Detect which cell encompasses the target text, then output its [x, y] center coordinate. 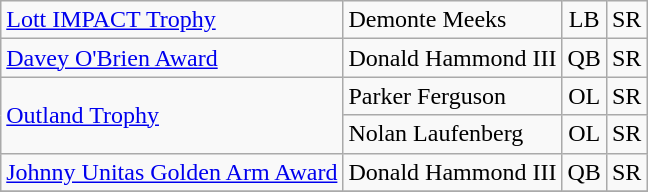
Davey O'Brien Award [172, 58]
Demonte Meeks [452, 20]
Lott IMPACT Trophy [172, 20]
Outland Trophy [172, 115]
LB [584, 20]
Johnny Unitas Golden Arm Award [172, 172]
Parker Ferguson [452, 96]
Nolan Laufenberg [452, 134]
